Scan for the cell matching the given text and deliver its [X, Y] coordinate at center. 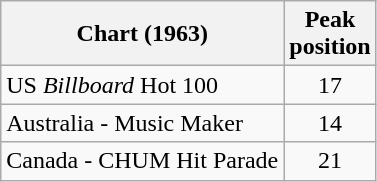
14 [330, 123]
Chart (1963) [142, 34]
Peak position [330, 34]
17 [330, 85]
Canada - CHUM Hit Parade [142, 161]
Australia - Music Maker [142, 123]
21 [330, 161]
US Billboard Hot 100 [142, 85]
